Return the [X, Y] coordinate for the center point of the cell that contains the specified text.  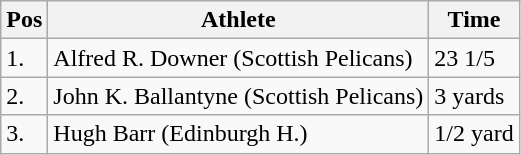
23 1/5 [474, 58]
Time [474, 20]
John K. Ballantyne (Scottish Pelicans) [238, 96]
Athlete [238, 20]
Hugh Barr (Edinburgh H.) [238, 134]
3. [24, 134]
Alfred R. Downer (Scottish Pelicans) [238, 58]
3 yards [474, 96]
2. [24, 96]
1. [24, 58]
1/2 yard [474, 134]
Pos [24, 20]
